Find where the given text appears and provide that cell's center as (x, y) coordinate. 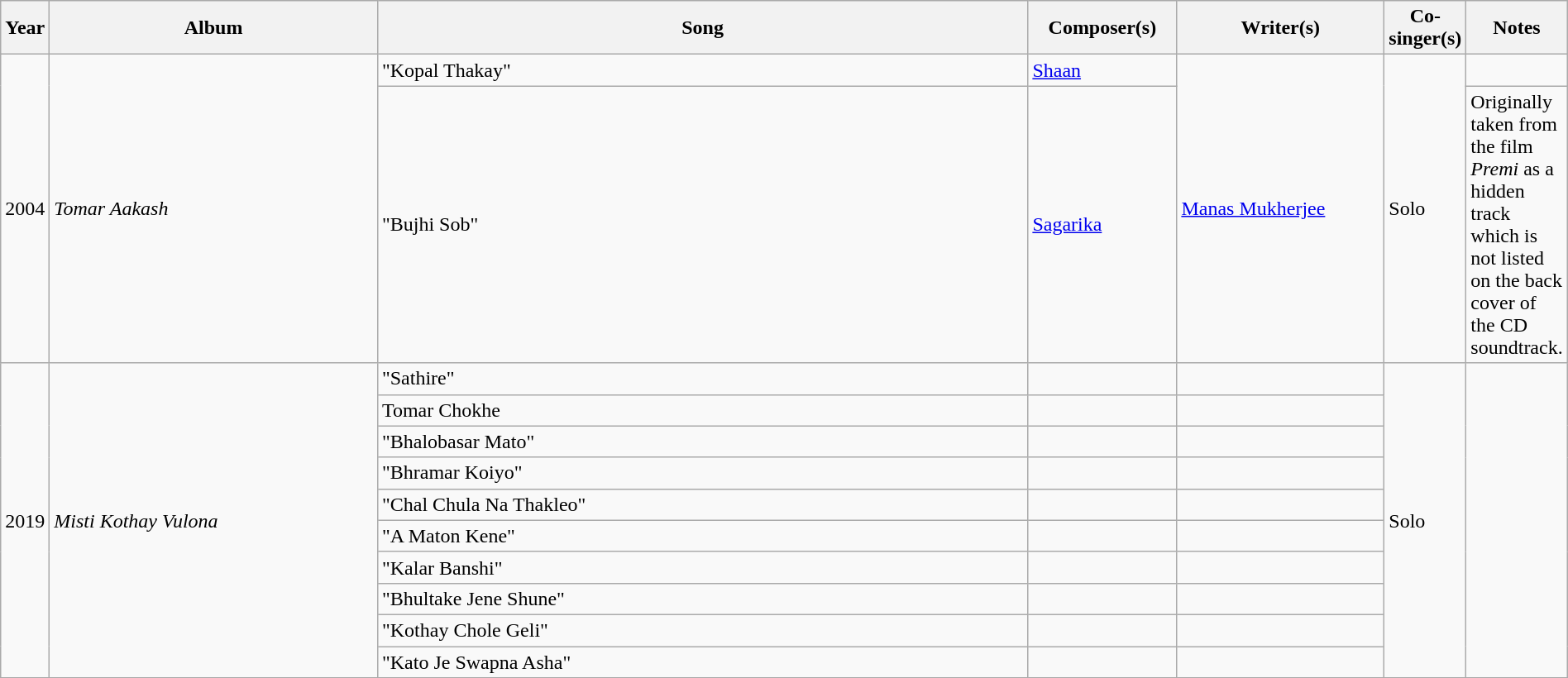
"A Maton Kene" (702, 536)
"Kopal Thakay" (702, 70)
"Bhultake Jene Shune" (702, 599)
"Bujhi Sob" (702, 225)
Composer(s) (1102, 28)
Manas Mukherjee (1280, 208)
"Kothay Chole Geli" (702, 630)
Notes (1517, 28)
Misti Kothay Vulona (213, 521)
"Kalar Banshi" (702, 567)
"Bhramar Koiyo" (702, 473)
Co-singer(s) (1426, 28)
Song (702, 28)
Album (213, 28)
Writer(s) (1280, 28)
Sagarika (1102, 225)
"Sathire" (702, 379)
"Bhalobasar Mato" (702, 442)
Originally taken from the film Premi as a hidden track which is not listed on the back cover of the CD soundtrack. (1517, 225)
"Kato Je Swapna Asha" (702, 662)
Year (25, 28)
2019 (25, 521)
2004 (25, 208)
Shaan (1102, 70)
Tomar Chokhe (702, 410)
"Chal Chula Na Thakleo" (702, 504)
Tomar Aakash (213, 208)
